Extract the [x, y] coordinate from the center of the cell holding the provided text.  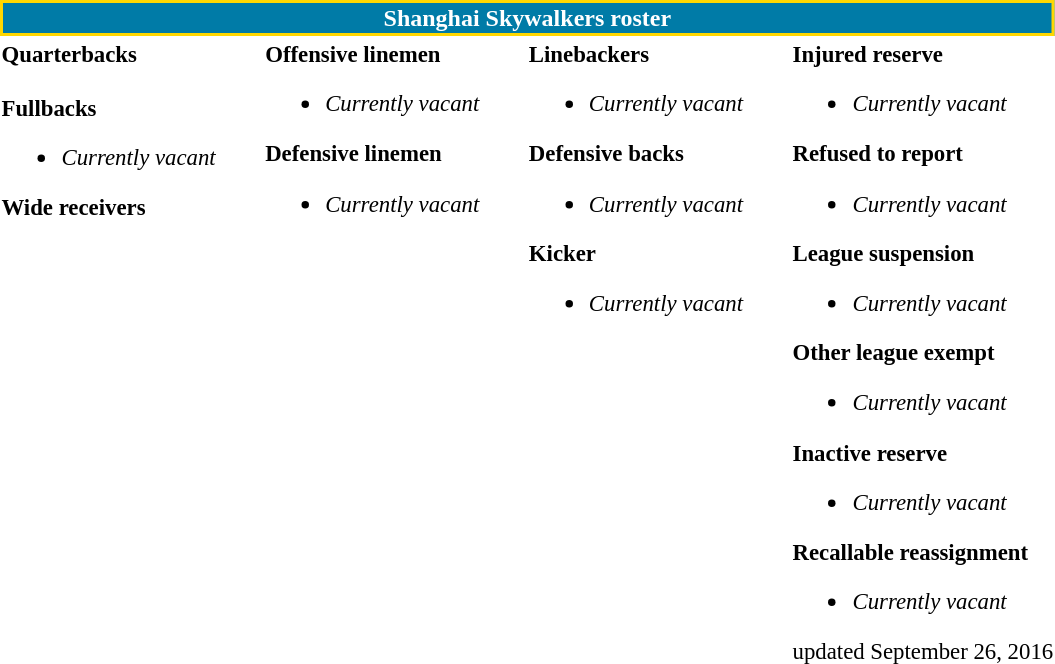
Shanghai Skywalkers roster [528, 18]
